Pinpoint the cell where the given text exists, returning its [X, Y] midpoint coordinate. 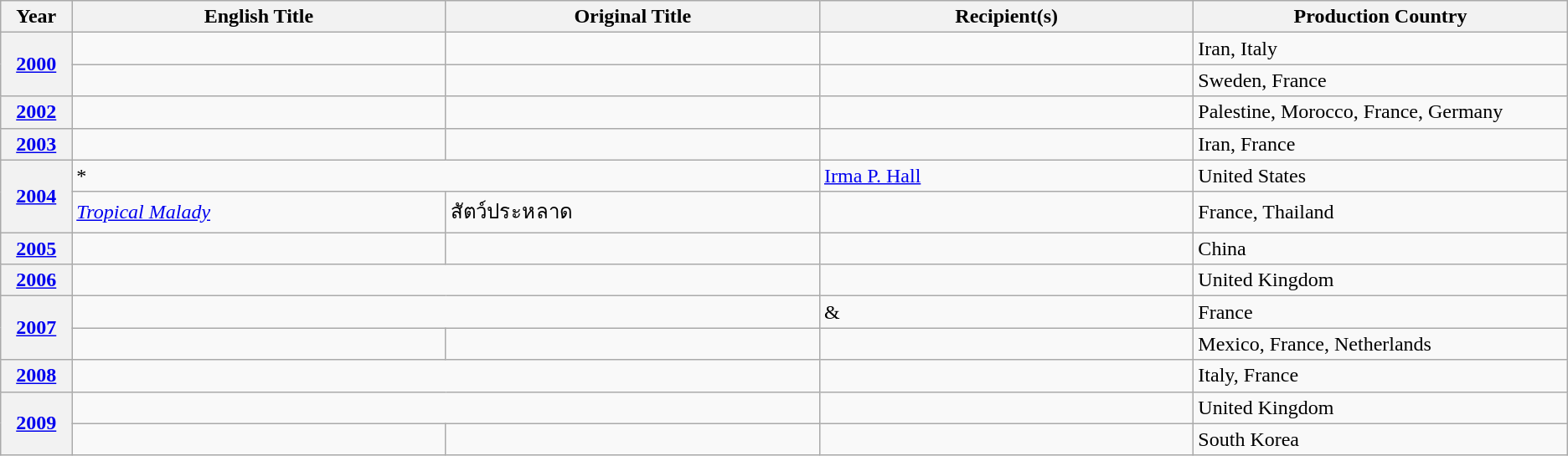
United States [1380, 176]
2005 [37, 248]
Iran, France [1380, 144]
2008 [37, 376]
Italy, France [1380, 376]
Palestine, Morocco, France, Germany [1380, 112]
Irma P. Hall [1006, 176]
France [1380, 312]
Sweden, France [1380, 80]
Tropical Malady [259, 213]
* [446, 176]
Recipient(s) [1006, 17]
France, Thailand [1380, 213]
Iran, Italy [1380, 49]
2006 [37, 280]
Original Title [632, 17]
Production Country [1380, 17]
2000 [37, 64]
English Title [259, 17]
2009 [37, 423]
สัตว์ประหลาด [632, 213]
& [1006, 312]
South Korea [1380, 439]
2007 [37, 328]
2002 [37, 112]
2003 [37, 144]
Mexico, France, Netherlands [1380, 344]
2004 [37, 196]
China [1380, 248]
Year [37, 17]
